For the text-containing cell, return its midpoint in (X, Y) coordinate format. 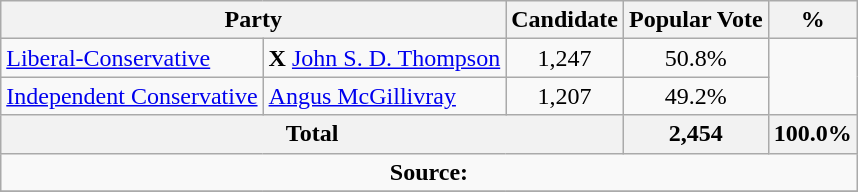
Independent Conservative (132, 96)
Party (254, 20)
Total (312, 134)
49.2% (696, 96)
X John S. D. Thompson (384, 58)
50.8% (696, 58)
2,454 (696, 134)
Source: (429, 172)
Popular Vote (696, 20)
% (812, 20)
100.0% (812, 134)
Liberal-Conservative (132, 58)
1,207 (565, 96)
1,247 (565, 58)
Candidate (565, 20)
Angus McGillivray (384, 96)
